Return [X, Y] of the center of cell containing provided text 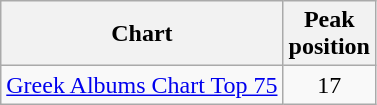
17 [329, 85]
Greek Albums Chart Top 75 [142, 85]
Peakposition [329, 34]
Chart [142, 34]
